Capture the cell that displays the provided text and extract its (X, Y) central coordinate. 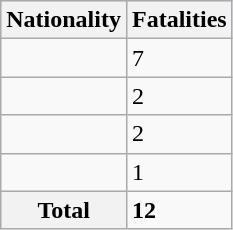
12 (179, 210)
Total (64, 210)
7 (179, 58)
1 (179, 172)
Fatalities (179, 20)
Nationality (64, 20)
